Output the (X, Y) coordinate of the center of the cell containing the given text.  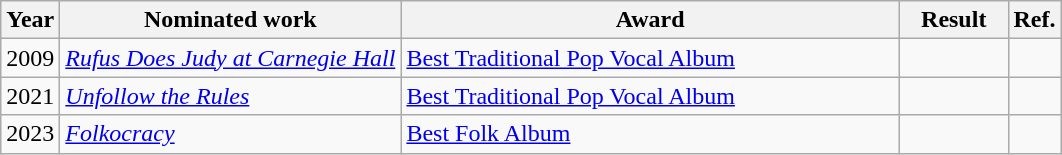
2021 (30, 96)
Ref. (1034, 20)
2023 (30, 134)
2009 (30, 58)
Award (650, 20)
Unfollow the Rules (230, 96)
Year (30, 20)
Nominated work (230, 20)
Folkocracy (230, 134)
Result (954, 20)
Best Folk Album (650, 134)
Rufus Does Judy at Carnegie Hall (230, 58)
